Pinpoint the cell where the given text exists, returning its (x, y) midpoint coordinate. 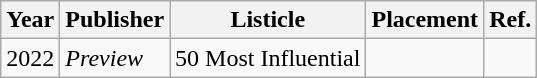
Preview (115, 58)
Listicle (268, 20)
Placement (425, 20)
Year (30, 20)
Publisher (115, 20)
Ref. (510, 20)
50 Most Influential (268, 58)
2022 (30, 58)
